Detect which cell encompasses the target text, then output its [x, y] center coordinate. 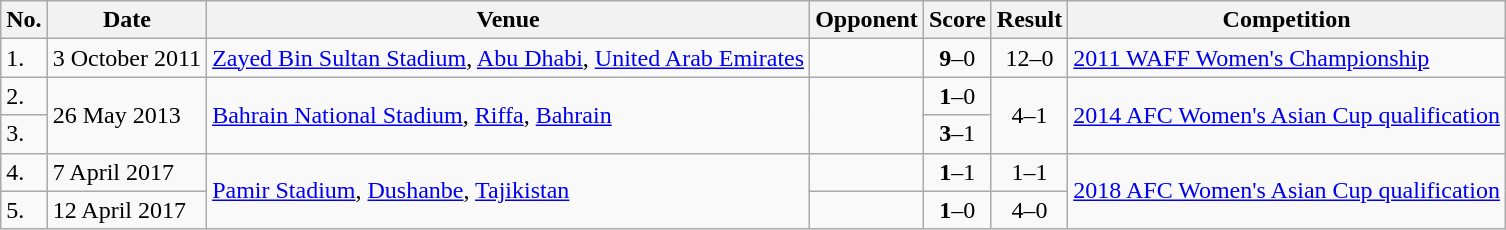
2. [24, 96]
1. [24, 58]
7 April 2017 [126, 172]
4. [24, 172]
Competition [1287, 20]
Opponent [867, 20]
5. [24, 210]
2014 AFC Women's Asian Cup qualification [1287, 115]
4–1 [1029, 115]
3 October 2011 [126, 58]
3–1 [957, 134]
4–0 [1029, 210]
2018 AFC Women's Asian Cup qualification [1287, 191]
12 April 2017 [126, 210]
No. [24, 20]
Pamir Stadium, Dushanbe, Tajikistan [508, 191]
Venue [508, 20]
Zayed Bin Sultan Stadium, Abu Dhabi, United Arab Emirates [508, 58]
Result [1029, 20]
Score [957, 20]
26 May 2013 [126, 115]
3. [24, 134]
Bahrain National Stadium, Riffa, Bahrain [508, 115]
2011 WAFF Women's Championship [1287, 58]
12–0 [1029, 58]
Date [126, 20]
9–0 [957, 58]
